Pinpoint the cell where the given text exists, returning its (X, Y) midpoint coordinate. 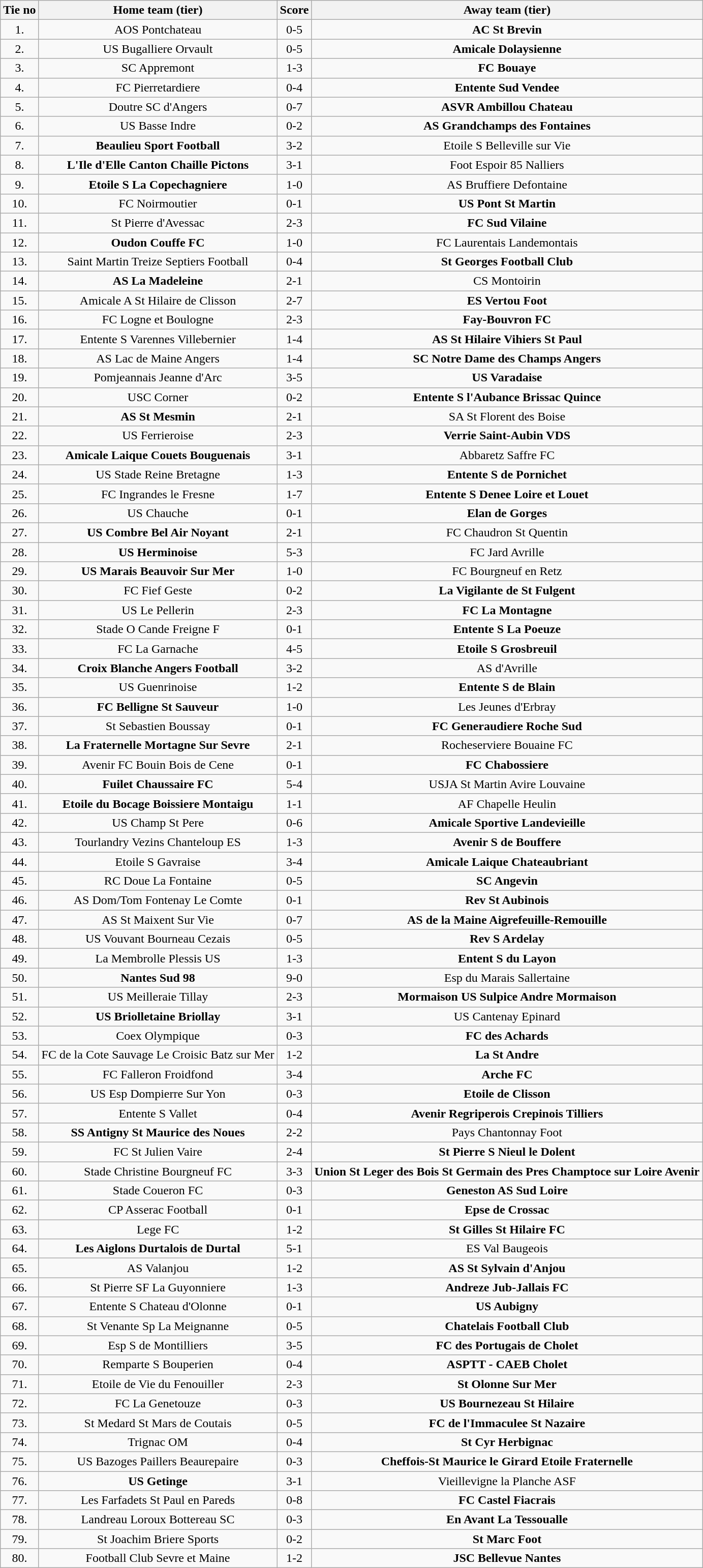
73. (19, 1423)
Esp du Marais Sallertaine (507, 978)
60. (19, 1171)
JSC Bellevue Nantes (507, 1558)
FC Belligne St Sauveur (158, 707)
Entente S l'Aubance Brissac Quince (507, 397)
AS de la Maine Aigrefeuille-Remouille (507, 920)
US Combre Bel Air Noyant (158, 532)
US Pont St Martin (507, 203)
Etoile de Clisson (507, 1094)
Epse de Crossac (507, 1210)
US Varadaise (507, 378)
En Avant La Tessoualle (507, 1520)
US Le Pellerin (158, 610)
SC Angevin (507, 881)
44. (19, 862)
2-4 (294, 1152)
Oudon Couffe FC (158, 243)
57. (19, 1113)
Football Club Sevre et Maine (158, 1558)
Pays Chantonnay Foot (507, 1132)
42. (19, 823)
AS Bruffiere Defontaine (507, 184)
Avenir FC Bouin Bois de Cene (158, 765)
FC Bouaye (507, 68)
25. (19, 494)
21. (19, 416)
17. (19, 339)
SC Notre Dame des Champs Angers (507, 358)
20. (19, 397)
68. (19, 1326)
40. (19, 784)
US Cantenay Epinard (507, 1016)
SS Antigny St Maurice des Noues (158, 1132)
55. (19, 1074)
Beaulieu Sport Football (158, 145)
16. (19, 320)
Esp S de Montilliers (158, 1345)
12. (19, 243)
Entente S de Blain (507, 687)
Elan de Gorges (507, 513)
Amicale Laique Couets Bouguenais (158, 455)
71. (19, 1384)
US Herminoise (158, 552)
28. (19, 552)
Entente S Chateau d'Olonne (158, 1307)
FC Jard Avrille (507, 552)
AF Chapelle Heulin (507, 803)
FC Pierretardiere (158, 87)
4. (19, 87)
Coex Olympique (158, 1036)
26. (19, 513)
Entent S du Layon (507, 958)
Rocheserviere Bouaine FC (507, 745)
RC Doue La Fontaine (158, 881)
Andreze Jub-Jallais FC (507, 1287)
Avenir S de Bouffere (507, 842)
Verrie Saint-Aubin VDS (507, 436)
Rev S Ardelay (507, 939)
Etoile S La Copechagniere (158, 184)
2. (19, 49)
32. (19, 629)
Fuilet Chaussaire FC (158, 784)
72. (19, 1403)
US Stade Reine Bretagne (158, 474)
AS Grandchamps des Fontaines (507, 126)
9-0 (294, 978)
3-3 (294, 1171)
Croix Blanche Angers Football (158, 668)
AS La Madeleine (158, 281)
Chatelais Football Club (507, 1326)
FC Castel Fiacrais (507, 1500)
FC Sud Vilaine (507, 223)
14. (19, 281)
52. (19, 1016)
78. (19, 1520)
31. (19, 610)
La Membrolle Plessis US (158, 958)
49. (19, 958)
5. (19, 107)
22. (19, 436)
50. (19, 978)
AS d'Avrille (507, 668)
Geneston AS Sud Loire (507, 1191)
Union St Leger des Bois St Germain des Pres Champtoce sur Loire Avenir (507, 1171)
23. (19, 455)
75. (19, 1461)
Entente Sud Vendee (507, 87)
St Cyr Herbignac (507, 1442)
7. (19, 145)
AS Dom/Tom Fontenay Le Comte (158, 900)
Arche FC (507, 1074)
79. (19, 1539)
ES Vertou Foot (507, 300)
Tourlandry Vezins Chanteloup ES (158, 842)
30. (19, 591)
Nantes Sud 98 (158, 978)
34. (19, 668)
FC La Genetouze (158, 1403)
FC Fief Geste (158, 591)
FC Laurentais Landemontais (507, 243)
AS St Mesmin (158, 416)
35. (19, 687)
US Bournezeau St Hilaire (507, 1403)
Entente S Denee Loire et Louet (507, 494)
15. (19, 300)
Saint Martin Treize Septiers Football (158, 262)
Etoile du Bocage Boissiere Montaigu (158, 803)
Stade Christine Bourgneuf FC (158, 1171)
36. (19, 707)
FC La Montagne (507, 610)
18. (19, 358)
Home team (tier) (158, 10)
Stade O Cande Freigne F (158, 629)
Amicale A St Hilaire de Clisson (158, 300)
Entente S La Poeuze (507, 629)
FC Noirmoutier (158, 203)
29. (19, 571)
US Marais Beauvoir Sur Mer (158, 571)
65. (19, 1268)
US Meilleraie Tillay (158, 997)
La Fraternelle Mortagne Sur Sevre (158, 745)
La Vigilante de St Fulgent (507, 591)
Fay-Bouvron FC (507, 320)
SC Appremont (158, 68)
Etoile S Gavraise (158, 862)
Amicale Sportive Landevieille (507, 823)
ES Val Baugeois (507, 1249)
ASPTT - CAEB Cholet (507, 1365)
St Georges Football Club (507, 262)
2-2 (294, 1132)
FC La Garnache (158, 649)
US Chauche (158, 513)
St Venante Sp La Meignanne (158, 1326)
19. (19, 378)
Landreau Loroux Bottereau SC (158, 1520)
AS Lac de Maine Angers (158, 358)
5-3 (294, 552)
38. (19, 745)
46. (19, 900)
2-7 (294, 300)
67. (19, 1307)
27. (19, 532)
56. (19, 1094)
US Briolletaine Briollay (158, 1016)
FC des Portugais de Cholet (507, 1345)
AC St Brevin (507, 29)
74. (19, 1442)
Etoile S Grosbreuil (507, 649)
47. (19, 920)
L'Ile d'Elle Canton Chaille Pictons (158, 165)
FC Chabossiere (507, 765)
66. (19, 1287)
54. (19, 1055)
AS St Maixent Sur Vie (158, 920)
Foot Espoir 85 Nalliers (507, 165)
69. (19, 1345)
FC Bourgneuf en Retz (507, 571)
Les Jeunes d'Erbray (507, 707)
FC St Julien Vaire (158, 1152)
Away team (tier) (507, 10)
FC Generaudiere Roche Sud (507, 726)
33. (19, 649)
La St Andre (507, 1055)
Entente S de Pornichet (507, 474)
Doutre SC d'Angers (158, 107)
58. (19, 1132)
CP Asserac Football (158, 1210)
St Pierre S Nieul le Dolent (507, 1152)
SA St Florent des Boise (507, 416)
Abbaretz Saffre FC (507, 455)
Stade Coueron FC (158, 1191)
Remparte S Bouperien (158, 1365)
1. (19, 29)
6. (19, 126)
US Ferrieroise (158, 436)
1-7 (294, 494)
Etoile S Belleville sur Vie (507, 145)
AS St Sylvain d'Anjou (507, 1268)
Cheffois-St Maurice le Girard Etoile Fraternelle (507, 1461)
63. (19, 1229)
53. (19, 1036)
US Bugalliere Orvault (158, 49)
Rev St Aubinois (507, 900)
4-5 (294, 649)
70. (19, 1365)
39. (19, 765)
Amicale Laique Chateaubriant (507, 862)
USJA St Martin Avire Louvaine (507, 784)
0-6 (294, 823)
FC Logne et Boulogne (158, 320)
ASVR Ambillou Chateau (507, 107)
US Esp Dompierre Sur Yon (158, 1094)
43. (19, 842)
Score (294, 10)
US Basse Indre (158, 126)
41. (19, 803)
Mormaison US Sulpice Andre Mormaison (507, 997)
64. (19, 1249)
45. (19, 881)
77. (19, 1500)
US Vouvant Bourneau Cezais (158, 939)
59. (19, 1152)
Les Farfadets St Paul en Pareds (158, 1500)
St Marc Foot (507, 1539)
US Guenrinoise (158, 687)
9. (19, 184)
St Olonne Sur Mer (507, 1384)
11. (19, 223)
5-4 (294, 784)
FC de l'Immaculee St Nazaire (507, 1423)
Avenir Regriperois Crepinois Tilliers (507, 1113)
FC Ingrandes le Fresne (158, 494)
76. (19, 1481)
AS St Hilaire Vihiers St Paul (507, 339)
13. (19, 262)
USC Corner (158, 397)
61. (19, 1191)
Trignac OM (158, 1442)
1-1 (294, 803)
CS Montoirin (507, 281)
Entente S Varennes Villebernier (158, 339)
5-1 (294, 1249)
48. (19, 939)
Amicale Dolaysienne (507, 49)
62. (19, 1210)
10. (19, 203)
Tie no (19, 10)
Etoile de Vie du Fenouiller (158, 1384)
Pomjeannais Jeanne d'Arc (158, 378)
US Aubigny (507, 1307)
FC de la Cote Sauvage Le Croisic Batz sur Mer (158, 1055)
24. (19, 474)
80. (19, 1558)
51. (19, 997)
AS Valanjou (158, 1268)
FC des Achards (507, 1036)
FC Falleron Froidfond (158, 1074)
37. (19, 726)
3. (19, 68)
Lege FC (158, 1229)
Vieillevigne la Planche ASF (507, 1481)
US Champ St Pere (158, 823)
Les Aiglons Durtalois de Durtal (158, 1249)
St Gilles St Hilaire FC (507, 1229)
FC Chaudron St Quentin (507, 532)
0-8 (294, 1500)
St Joachim Briere Sports (158, 1539)
US Bazoges Paillers Beaurepaire (158, 1461)
AOS Pontchateau (158, 29)
St Medard St Mars de Coutais (158, 1423)
8. (19, 165)
Entente S Vallet (158, 1113)
St Sebastien Boussay (158, 726)
St Pierre SF La Guyonniere (158, 1287)
St Pierre d'Avessac (158, 223)
US Getinge (158, 1481)
